Find where the given text appears and provide that cell's center as [x, y] coordinate. 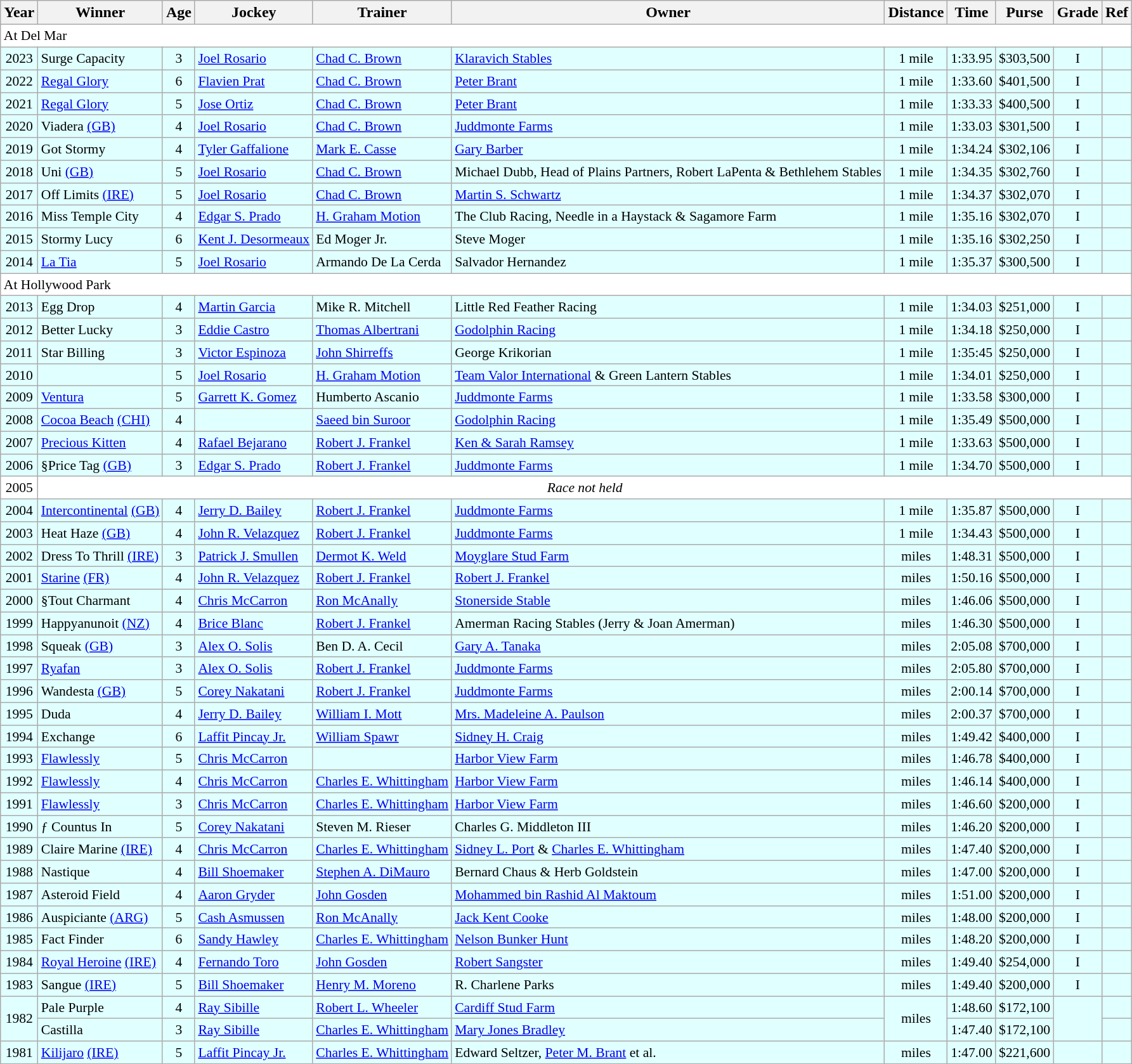
$302,760 [1025, 172]
Intercontinental (GB) [100, 510]
Fernando Toro [254, 962]
1995 [19, 714]
$300,000 [1025, 398]
Bernard Chaus & Herb Goldstein [668, 872]
1:33.03 [972, 126]
1990 [19, 827]
1:34.01 [972, 375]
Mike R. Mitchell [382, 307]
1991 [19, 804]
1:33.33 [972, 104]
Steven M. Rieser [382, 827]
Ed Moger Jr. [382, 239]
Steve Moger [668, 239]
Uni (GB) [100, 172]
At Del Mar [566, 36]
1:34.37 [972, 194]
Amerman Racing Stables (Jerry & Joan Amerman) [668, 623]
2:00.14 [972, 691]
Claire Marine (IRE) [100, 849]
Flavien Prat [254, 81]
1:46.60 [972, 804]
Gary A. Tanaka [668, 646]
2000 [19, 600]
George Krikorian [668, 353]
Better Lucky [100, 330]
1:48.20 [972, 940]
1:34.03 [972, 307]
$401,500 [1025, 81]
Pale Purple [100, 1008]
$251,000 [1025, 307]
1:46.78 [972, 759]
1996 [19, 691]
Armando De La Cerda [382, 262]
Gary Barber [668, 149]
1:34.70 [972, 465]
§Price Tag (GB) [100, 465]
Distance [916, 13]
Starine (FR) [100, 578]
1992 [19, 781]
2008 [19, 420]
Stephen A. DiMauro [382, 872]
Ref [1117, 13]
Ben D. A. Cecil [382, 646]
2006 [19, 465]
2020 [19, 126]
$400,500 [1025, 104]
2017 [19, 194]
Little Red Feather Racing [668, 307]
Klaravich Stables [668, 58]
Charles G. Middleton III [668, 827]
1:48.31 [972, 555]
Brice Blanc [254, 623]
La Tia [100, 262]
Exchange [100, 736]
Sandy Hawley [254, 940]
1:34.24 [972, 149]
Race not held [585, 488]
Garrett K. Gomez [254, 398]
Thomas Albertrani [382, 330]
2023 [19, 58]
Tyler Gaffalione [254, 149]
Cardiff Stud Farm [668, 1008]
Egg Drop [100, 307]
1985 [19, 940]
2019 [19, 149]
1:34.43 [972, 533]
Jockey [254, 13]
Sidney H. Craig [668, 736]
Jack Kent Cooke [668, 917]
2004 [19, 510]
1:46.14 [972, 781]
1:46.20 [972, 827]
1:35.87 [972, 510]
Stonerside Stable [668, 600]
Royal Heroine (IRE) [100, 962]
Owner [668, 13]
Nastique [100, 872]
1989 [19, 849]
Castilla [100, 1030]
2:00.37 [972, 714]
Auspiciante (ARG) [100, 917]
2002 [19, 555]
2021 [19, 104]
Cocoa Beach (CHI) [100, 420]
Robert Sangster [668, 962]
1:35:45 [972, 353]
Patrick J. Smullen [254, 555]
2010 [19, 375]
2015 [19, 239]
William I. Mott [382, 714]
2007 [19, 443]
Ventura [100, 398]
Cash Asmussen [254, 917]
1998 [19, 646]
The Club Racing, Needle in a Haystack & Sagamore Farm [668, 217]
Sidney L. Port & Charles E. Whittingham [668, 849]
2:05.80 [972, 668]
Mary Jones Bradley [668, 1030]
$302,250 [1025, 239]
Salvador Hernandez [668, 262]
1986 [19, 917]
$221,600 [1025, 1053]
Saeed bin Suroor [382, 420]
Martin S. Schwartz [668, 194]
Duda [100, 714]
§Tout Charmant [100, 600]
1988 [19, 872]
Dermot K. Weld [382, 555]
Nelson Bunker Hunt [668, 940]
Victor Espinoza [254, 353]
1983 [19, 985]
Dress To Thrill (IRE) [100, 555]
1981 [19, 1053]
$254,000 [1025, 962]
2012 [19, 330]
Grade [1077, 13]
2014 [19, 262]
Robert L. Wheeler [382, 1008]
Precious Kitten [100, 443]
Age [179, 13]
Trainer [382, 13]
Moyglare Stud Farm [668, 555]
1:33.63 [972, 443]
Humberto Ascanio [382, 398]
R. Charlene Parks [668, 985]
Eddie Castro [254, 330]
1:46.30 [972, 623]
1982 [19, 1018]
2001 [19, 578]
1:46.06 [972, 600]
Kilijaro (IRE) [100, 1053]
Ryafan [100, 668]
John Shirreffs [382, 353]
1:49.42 [972, 736]
Aaron Gryder [254, 895]
1:50.16 [972, 578]
1:33.60 [972, 81]
William Spawr [382, 736]
$301,500 [1025, 126]
1:51.00 [972, 895]
1999 [19, 623]
Year [19, 13]
Star Billing [100, 353]
1:33.95 [972, 58]
1987 [19, 895]
Jose Ortiz [254, 104]
Happyanunoit (NZ) [100, 623]
Ken & Sarah Ramsey [668, 443]
2:05.08 [972, 646]
Michael Dubb, Head of Plains Partners, Robert LaPenta & Bethlehem Stables [668, 172]
1984 [19, 962]
1:34.35 [972, 172]
Wandesta (GB) [100, 691]
2022 [19, 81]
$300,500 [1025, 262]
1:33.58 [972, 398]
Off Limits (IRE) [100, 194]
1994 [19, 736]
$302,106 [1025, 149]
Stormy Lucy [100, 239]
Surge Capacity [100, 58]
ƒ Countus In [100, 827]
Purse [1025, 13]
1993 [19, 759]
1:48.60 [972, 1008]
1:35.49 [972, 420]
1:35.37 [972, 262]
2009 [19, 398]
Martin Garcia [254, 307]
Sangue (IRE) [100, 985]
2016 [19, 217]
Team Valor International & Green Lantern Stables [668, 375]
Fact Finder [100, 940]
Rafael Bejarano [254, 443]
Heat Haze (GB) [100, 533]
Edward Seltzer, Peter M. Brant et al. [668, 1053]
Winner [100, 13]
Kent J. Desormeaux [254, 239]
2018 [19, 172]
2011 [19, 353]
Squeak (GB) [100, 646]
1997 [19, 668]
1:48.00 [972, 917]
$303,500 [1025, 58]
Got Stormy [100, 149]
Miss Temple City [100, 217]
Mark E. Casse [382, 149]
1:34.18 [972, 330]
Henry M. Moreno [382, 985]
2013 [19, 307]
Asteroid Field [100, 895]
Mrs. Madeleine A. Paulson [668, 714]
Time [972, 13]
At Hollywood Park [566, 285]
Viadera (GB) [100, 126]
Mohammed bin Rashid Al Maktoum [668, 895]
2005 [19, 488]
2003 [19, 533]
